Detect which cell encompasses the target text, then output its [X, Y] center coordinate. 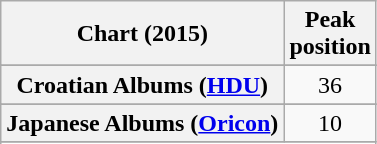
Japanese Albums (Oricon) [142, 123]
36 [330, 85]
Peakposition [330, 34]
10 [330, 123]
Chart (2015) [142, 34]
Croatian Albums (HDU) [142, 85]
